Return the (X, Y) coordinate for the center point of the cell that contains the specified text.  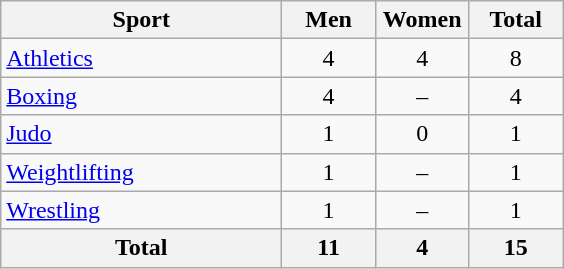
Boxing (142, 96)
Weightlifting (142, 172)
Wrestling (142, 210)
15 (516, 248)
Men (329, 20)
Athletics (142, 58)
0 (422, 134)
11 (329, 248)
Sport (142, 20)
8 (516, 58)
Judo (142, 134)
Women (422, 20)
